For the text-containing cell, return its midpoint in [x, y] coordinate format. 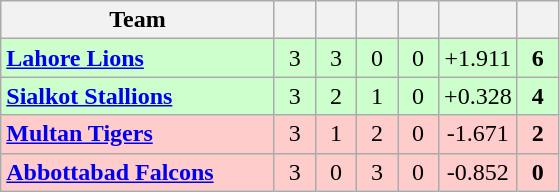
6 [538, 58]
-1.671 [478, 134]
Abbottabad Falcons [138, 172]
4 [538, 96]
Team [138, 20]
+1.911 [478, 58]
Lahore Lions [138, 58]
Multan Tigers [138, 134]
+0.328 [478, 96]
Sialkot Stallions [138, 96]
-0.852 [478, 172]
